Find where the given text appears and provide that cell's center as [X, Y] coordinate. 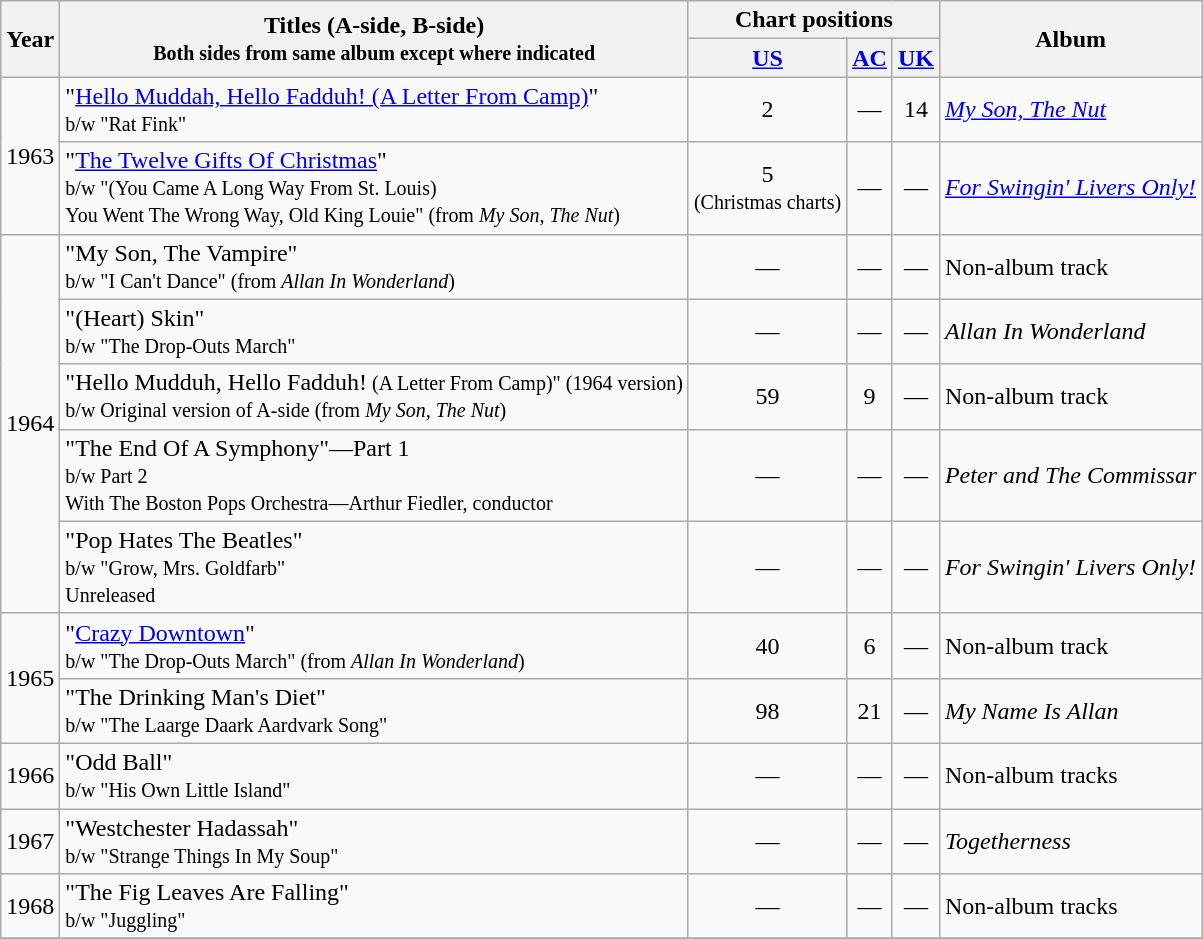
My Son, The Nut [1070, 110]
9 [870, 396]
98 [767, 710]
UK [916, 58]
"Hello Muddah, Hello Fadduh! (A Letter From Camp)"b/w "Rat Fink" [374, 110]
"Pop Hates The Beatles"b/w "Grow, Mrs. Goldfarb"Unreleased [374, 567]
1966 [30, 776]
"Hello Mudduh, Hello Fadduh! (A Letter From Camp)" (1964 version)b/w Original version of A-side (from My Son, The Nut) [374, 396]
"Crazy Downtown"b/w "The Drop-Outs March" (from Allan In Wonderland) [374, 646]
1963 [30, 156]
"The End Of A Symphony"—Part 1b/w Part 2With The Boston Pops Orchestra—Arthur Fiedler, conductor [374, 475]
My Name Is Allan [1070, 710]
"Odd Ball"b/w "His Own Little Island" [374, 776]
14 [916, 110]
Album [1070, 39]
1965 [30, 678]
1967 [30, 840]
"(Heart) Skin"b/w "The Drop-Outs March" [374, 332]
Titles (A-side, B-side)Both sides from same album except where indicated [374, 39]
59 [767, 396]
21 [870, 710]
40 [767, 646]
Chart positions [814, 20]
Peter and The Commissar [1070, 475]
1964 [30, 424]
US [767, 58]
"Westchester Hadassah"b/w "Strange Things In My Soup" [374, 840]
AC [870, 58]
"The Twelve Gifts Of Christmas"b/w "(You Came A Long Way From St. Louis)You Went The Wrong Way, Old King Louie" (from My Son, The Nut) [374, 188]
Togetherness [1070, 840]
6 [870, 646]
1968 [30, 906]
Year [30, 39]
Allan In Wonderland [1070, 332]
"My Son, The Vampire"b/w "I Can't Dance" (from Allan In Wonderland) [374, 266]
5 (Christmas charts) [767, 188]
"The Fig Leaves Are Falling"b/w "Juggling" [374, 906]
"The Drinking Man's Diet"b/w "The Laarge Daark Aardvark Song" [374, 710]
2 [767, 110]
